Detect which cell encompasses the target text, then output its [X, Y] center coordinate. 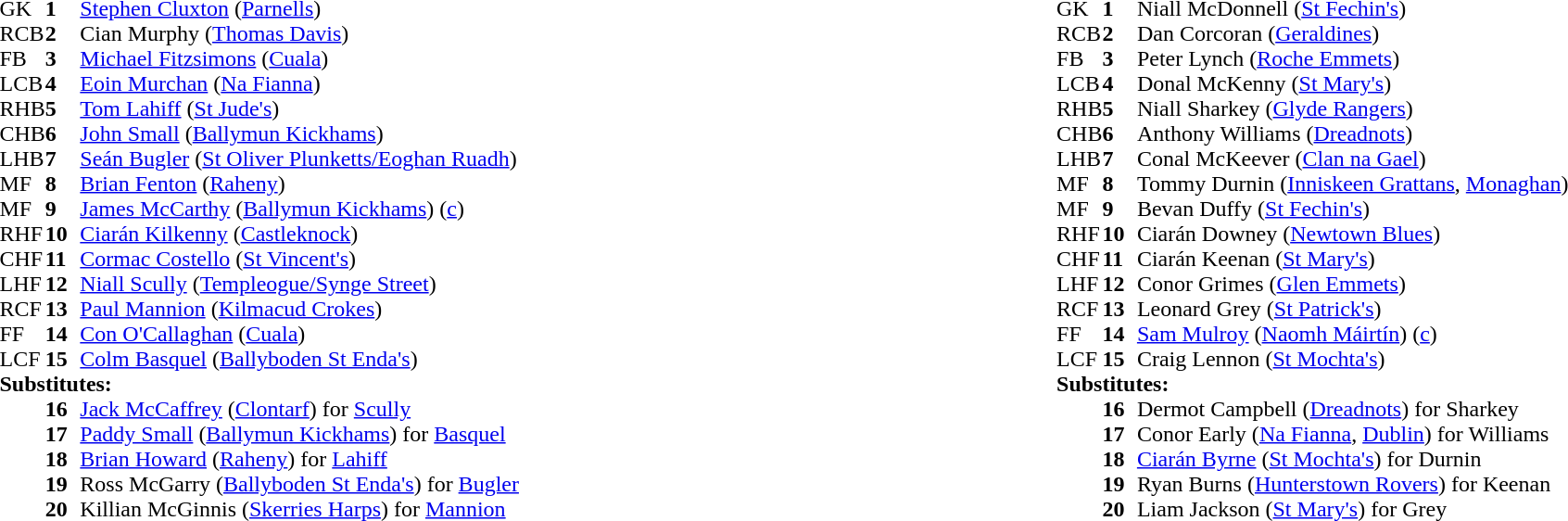
Paddy Small (Ballymun Kickhams) for Basquel [299, 434]
Brian Fenton (Raheny) [299, 184]
Cormac Costello (St Vincent's) [299, 260]
Colm Basquel (Ballyboden St Enda's) [299, 360]
Ross McGarry (Ballyboden St Enda's) for Bugler [299, 484]
John Small (Ballymun Kickhams) [299, 133]
Brian Howard (Raheny) for Lahiff [299, 460]
James McCarthy (Ballymun Kickhams) (c) [299, 210]
Cian Murphy (Thomas Davis) [299, 33]
Niall Scully (Templeogue/Synge Street) [299, 284]
Con O'Callaghan (Cuala) [299, 334]
Jack McCaffrey (Clontarf) for Scully [299, 410]
Seán Bugler (St Oliver Plunketts/Eoghan Ruadh) [299, 159]
Tom Lahiff (St Jude's) [299, 109]
Paul Mannion (Kilmacud Crokes) [299, 310]
Michael Fitzsimons (Cuala) [299, 59]
Eoin Murchan (Na Fianna) [299, 83]
Ciarán Kilkenny (Castleknock) [299, 234]
